Determine the [x, y] coordinate at the center of the cell enclosing the given text.  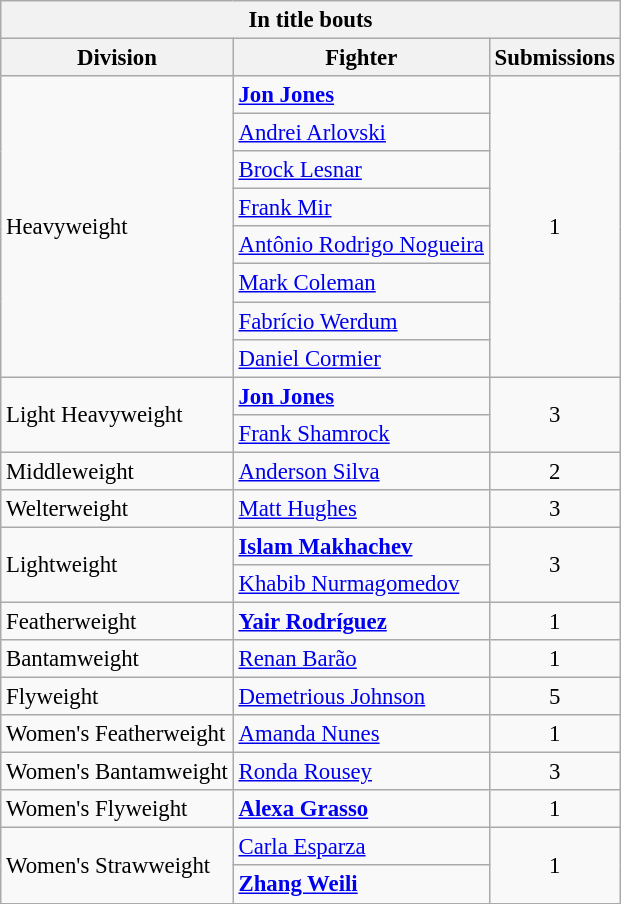
Yair Rodríguez [361, 621]
Brock Lesnar [361, 170]
Fabrício Werdum [361, 321]
In title bouts [310, 20]
Andrei Arlovski [361, 133]
Islam Makhachev [361, 546]
Middleweight [117, 471]
Ronda Rousey [361, 772]
Lightweight [117, 564]
Featherweight [117, 621]
Frank Mir [361, 208]
Antônio Rodrigo Nogueira [361, 245]
Welterweight [117, 509]
Women's Featherweight [117, 734]
Khabib Nurmagomedov [361, 584]
Light Heavyweight [117, 414]
5 [554, 697]
Fighter [361, 58]
Submissions [554, 58]
Carla Esparza [361, 847]
Women's Strawweight [117, 866]
Heavyweight [117, 226]
Frank Shamrock [361, 433]
Daniel Cormier [361, 358]
Division [117, 58]
Alexa Grasso [361, 809]
2 [554, 471]
Mark Coleman [361, 283]
Matt Hughes [361, 509]
Flyweight [117, 697]
Demetrious Johnson [361, 697]
Bantamweight [117, 659]
Women's Flyweight [117, 809]
Women's Bantamweight [117, 772]
Renan Barão [361, 659]
Anderson Silva [361, 471]
Zhang Weili [361, 885]
Amanda Nunes [361, 734]
